Locate the cell with the specified text and output its (X, Y) center coordinate. 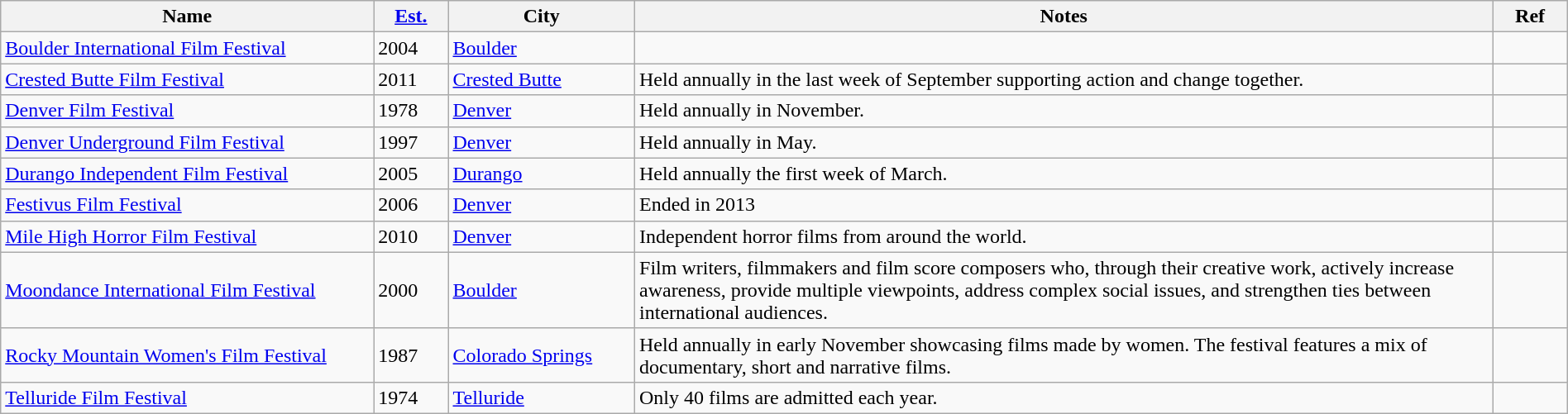
Telluride Film Festival (187, 397)
1997 (411, 142)
Name (187, 17)
Independent horror films from around the world. (1064, 236)
Rocky Mountain Women's Film Festival (187, 355)
Boulder International Film Festival (187, 48)
1974 (411, 397)
Colorado Springs (542, 355)
Moondance International Film Festival (187, 290)
2010 (411, 236)
Notes (1064, 17)
Held annually in early November showcasing films made by women. The festival features a mix of documentary, short and narrative films. (1064, 355)
Durango Independent Film Festival (187, 174)
2004 (411, 48)
Held annually the first week of March. (1064, 174)
Ended in 2013 (1064, 205)
Telluride (542, 397)
Denver Film Festival (187, 111)
Held annually in the last week of September supporting action and change together. (1064, 79)
Festivus Film Festival (187, 205)
Durango (542, 174)
Held annually in May. (1064, 142)
Only 40 films are admitted each year. (1064, 397)
1978 (411, 111)
2000 (411, 290)
Crested Butte Film Festival (187, 79)
1987 (411, 355)
Mile High Horror Film Festival (187, 236)
Est. (411, 17)
Denver Underground Film Festival (187, 142)
Crested Butte (542, 79)
2006 (411, 205)
Held annually in November. (1064, 111)
City (542, 17)
2005 (411, 174)
2011 (411, 79)
Ref (1530, 17)
